Search for the cell housing the specified text and yield its [x, y] center coordinate. 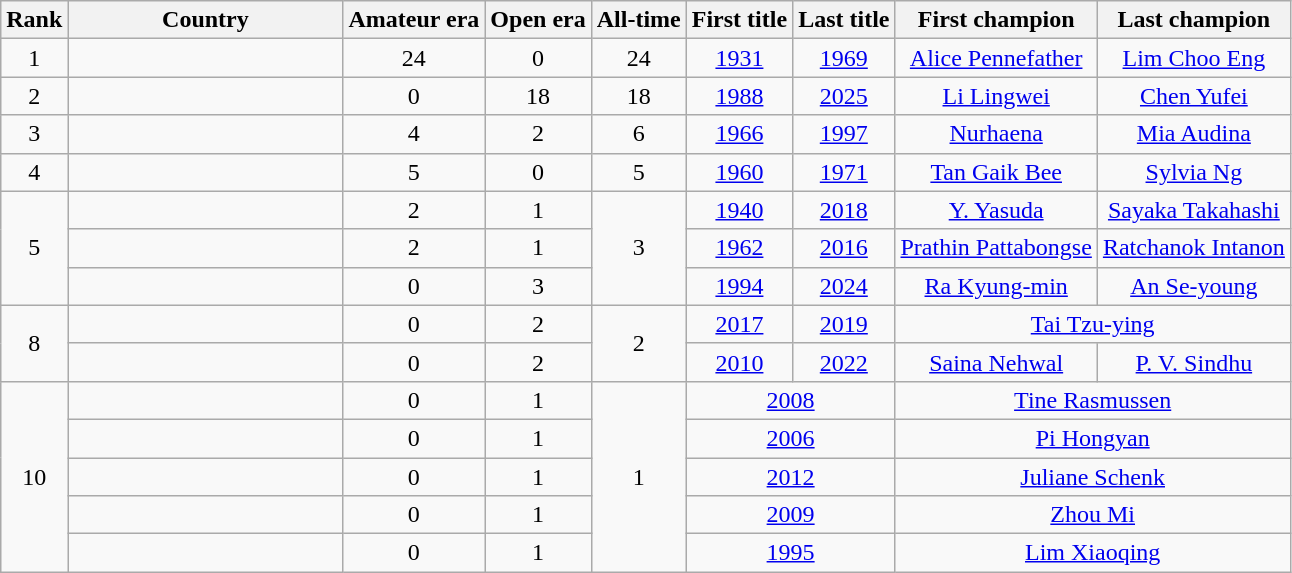
Sylvia Ng [1194, 172]
2025 [844, 96]
Y. Yasuda [996, 210]
1966 [739, 134]
2024 [844, 286]
Prathin Pattabongse [996, 248]
Last title [844, 20]
All-time [638, 20]
2018 [844, 210]
1994 [739, 286]
Zhou Mi [1092, 515]
10 [34, 476]
Juliane Schenk [1092, 477]
Ra Kyung-min [996, 286]
Ratchanok Intanon [1194, 248]
8 [34, 343]
P. V. Sindhu [1194, 362]
Country [206, 20]
2010 [739, 362]
Tine Rasmussen [1092, 400]
2016 [844, 248]
Saina Nehwal [996, 362]
1931 [739, 58]
Tan Gaik Bee [996, 172]
Tai Tzu-ying [1092, 324]
2008 [790, 400]
Nurhaena [996, 134]
6 [638, 134]
1971 [844, 172]
Chen Yufei [1194, 96]
Pi Hongyan [1092, 438]
Lim Choo Eng [1194, 58]
Open era [538, 20]
1997 [844, 134]
Amateur era [414, 20]
Lim Xiaoqing [1092, 553]
1988 [739, 96]
Rank [34, 20]
1940 [739, 210]
Li Lingwei [996, 96]
2019 [844, 324]
2006 [790, 438]
1995 [790, 553]
1962 [739, 248]
Sayaka Takahashi [1194, 210]
First title [739, 20]
Mia Audina [1194, 134]
1969 [844, 58]
2017 [739, 324]
2022 [844, 362]
First champion [996, 20]
2012 [790, 477]
Alice Pennefather [996, 58]
Last champion [1194, 20]
2009 [790, 515]
1960 [739, 172]
An Se-young [1194, 286]
